Detect which cell encompasses the target text, then output its [X, Y] center coordinate. 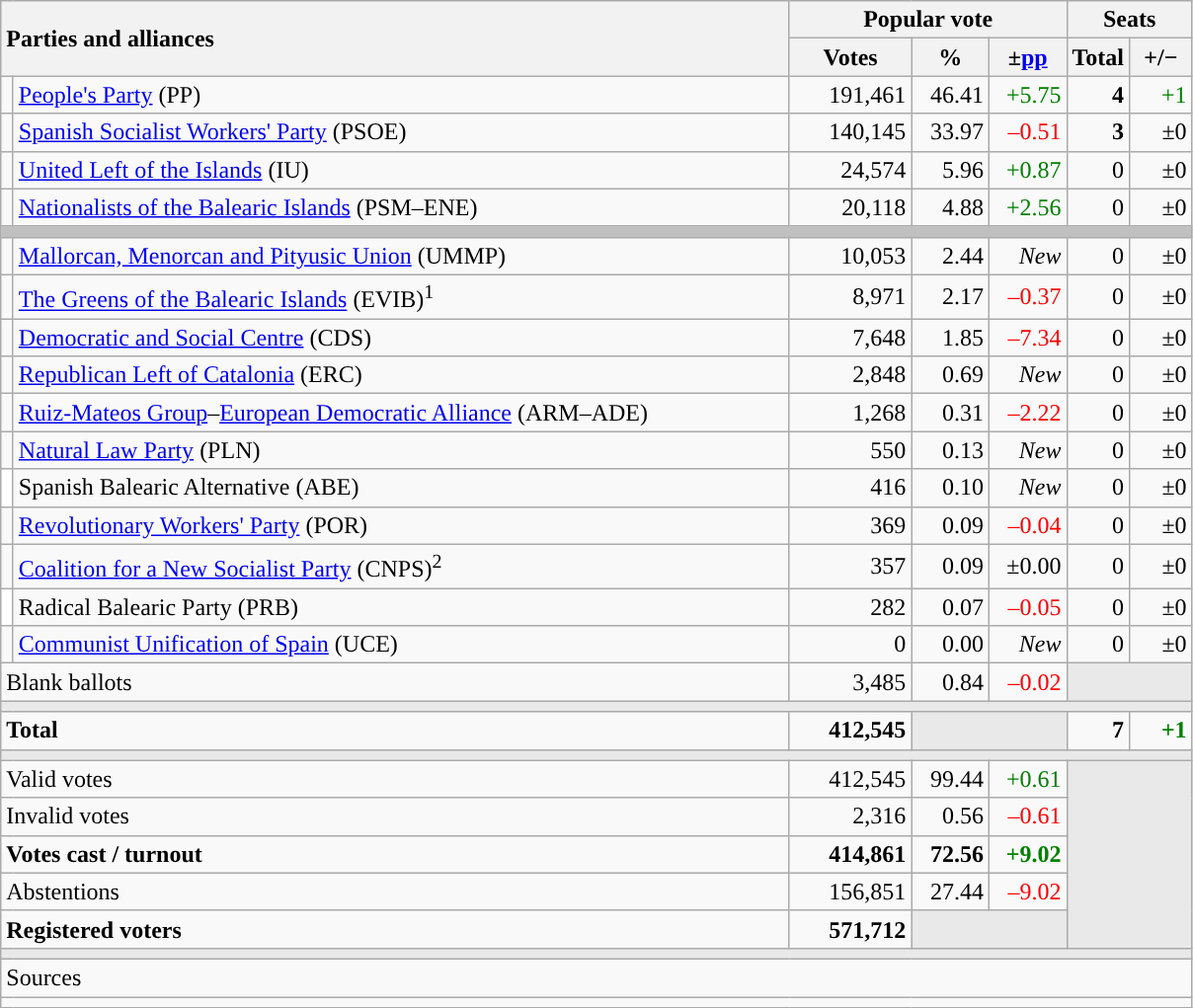
The Greens of the Balearic Islands (EVIB)1 [401, 296]
+0.87 [1027, 170]
1,268 [850, 413]
Republican Left of Catalonia (ERC) [401, 375]
+0.61 [1027, 779]
3 [1098, 132]
2.17 [950, 296]
46.41 [950, 95]
Blank ballots [395, 682]
550 [850, 450]
5.96 [950, 170]
2,848 [850, 375]
±0.00 [1027, 567]
Revolutionary Workers' Party (POR) [401, 525]
7 [1098, 731]
20,118 [850, 207]
416 [850, 488]
±pp [1027, 57]
Mallorcan, Menorcan and Pityusic Union (UMMP) [401, 256]
0.31 [950, 413]
191,461 [850, 95]
Abstentions [395, 892]
–0.61 [1027, 816]
–0.51 [1027, 132]
+2.56 [1027, 207]
Coalition for a New Socialist Party (CNPS)2 [401, 567]
0.84 [950, 682]
Votes [850, 57]
99.44 [950, 779]
1.85 [950, 338]
Radical Balearic Party (PRB) [401, 607]
369 [850, 525]
+9.02 [1027, 854]
Natural Law Party (PLN) [401, 450]
–0.05 [1027, 607]
% [950, 57]
Communist Unification of Spain (UCE) [401, 645]
United Left of the Islands (IU) [401, 170]
Democratic and Social Centre (CDS) [401, 338]
–2.22 [1027, 413]
+5.75 [1027, 95]
Votes cast / turnout [395, 854]
571,712 [850, 929]
+/− [1161, 57]
357 [850, 567]
2.44 [950, 256]
7,648 [850, 338]
Popular vote [928, 20]
27.44 [950, 892]
–7.34 [1027, 338]
People's Party (PP) [401, 95]
–0.02 [1027, 682]
24,574 [850, 170]
3,485 [850, 682]
Seats [1130, 20]
Spanish Balearic Alternative (ABE) [401, 488]
Spanish Socialist Workers' Party (PSOE) [401, 132]
33.97 [950, 132]
–9.02 [1027, 892]
–0.37 [1027, 296]
156,851 [850, 892]
72.56 [950, 854]
282 [850, 607]
Invalid votes [395, 816]
10,053 [850, 256]
8,971 [850, 296]
–0.04 [1027, 525]
Parties and alliances [395, 39]
0.69 [950, 375]
Ruiz-Mateos Group–European Democratic Alliance (ARM–ADE) [401, 413]
0.07 [950, 607]
0.56 [950, 816]
Sources [596, 977]
4 [1098, 95]
0.00 [950, 645]
0.10 [950, 488]
Nationalists of the Balearic Islands (PSM–ENE) [401, 207]
Registered voters [395, 929]
140,145 [850, 132]
2,316 [850, 816]
414,861 [850, 854]
4.88 [950, 207]
Valid votes [395, 779]
0.13 [950, 450]
